Locate the cell with the specified text and output its [X, Y] center coordinate. 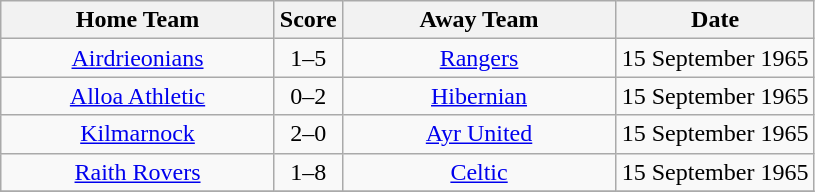
Ayr United [479, 134]
Raith Rovers [138, 172]
Home Team [138, 20]
Kilmarnock [138, 134]
Rangers [479, 58]
Airdrieonians [138, 58]
0–2 [308, 96]
Hibernian [479, 96]
Away Team [479, 20]
1–5 [308, 58]
Celtic [479, 172]
Alloa Athletic [138, 96]
2–0 [308, 134]
1–8 [308, 172]
Score [308, 20]
Date [716, 20]
